Capture the cell that displays the provided text and extract its [x, y] central coordinate. 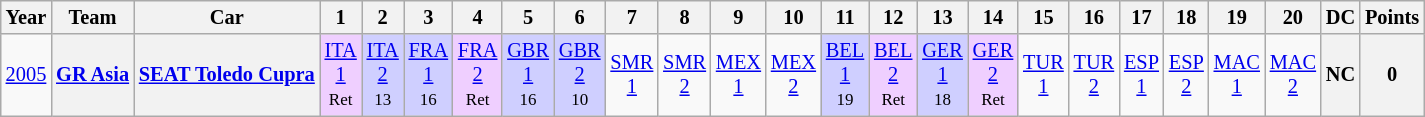
ESP1 [1142, 75]
13 [942, 17]
BEL2Ret [893, 75]
17 [1142, 17]
0 [1392, 75]
SMR1 [632, 75]
Points [1392, 17]
FRA116 [428, 75]
8 [684, 17]
18 [1186, 17]
6 [580, 17]
DC [1340, 17]
TUR1 [1043, 75]
SEAT Toledo Cupra [227, 75]
15 [1043, 17]
7 [632, 17]
2 [383, 17]
1 [341, 17]
14 [993, 17]
4 [478, 17]
ESP2 [1186, 75]
MEX1 [738, 75]
TUR2 [1094, 75]
19 [1237, 17]
9 [738, 17]
MAC1 [1237, 75]
20 [1293, 17]
11 [845, 17]
GER2Ret [993, 75]
MEX2 [794, 75]
MAC2 [1293, 75]
BEL119 [845, 75]
Year [26, 17]
2005 [26, 75]
GBR210 [580, 75]
3 [428, 17]
ITA213 [383, 75]
12 [893, 17]
GBR116 [528, 75]
NC [1340, 75]
Car [227, 17]
ITA1Ret [341, 75]
10 [794, 17]
16 [1094, 17]
Team [92, 17]
SMR2 [684, 75]
5 [528, 17]
FRA2Ret [478, 75]
GER118 [942, 75]
GR Asia [92, 75]
